From the cell containing the given text, extract its center point as [X, Y] coordinate. 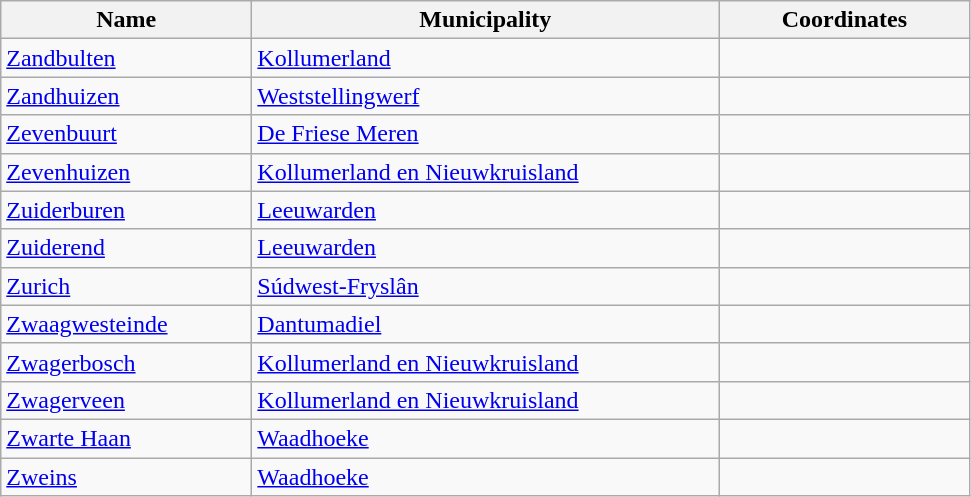
Kollumerland [486, 58]
De Friese Meren [486, 134]
Zuiderend [126, 248]
Zwagerbosch [126, 362]
Súdwest-Fryslân [486, 286]
Weststellingwerf [486, 96]
Zevenbuurt [126, 134]
Zwagerveen [126, 400]
Zandbulten [126, 58]
Zuiderburen [126, 210]
Zwaagwesteinde [126, 324]
Zwarte Haan [126, 438]
Municipality [486, 20]
Zurich [126, 286]
Coordinates [844, 20]
Zweins [126, 477]
Zandhuizen [126, 96]
Name [126, 20]
Dantumadiel [486, 324]
Zevenhuizen [126, 172]
